Output the (x, y) coordinate of the center of the cell containing the given text.  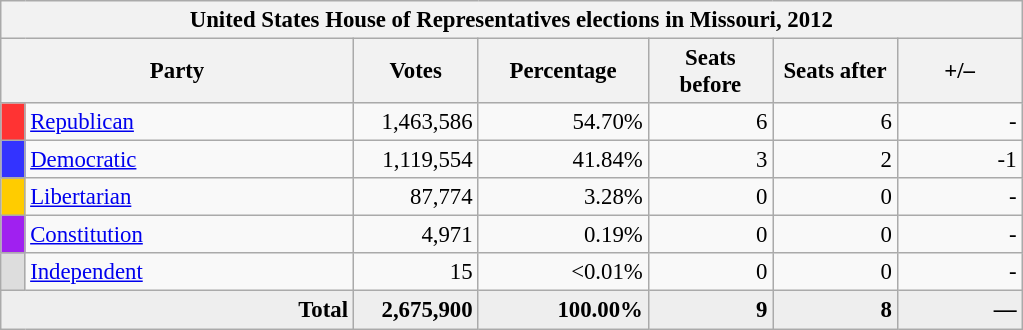
3.28% (563, 197)
+/– (960, 72)
4,971 (416, 235)
Republican (189, 122)
Independent (189, 273)
15 (416, 273)
8 (836, 310)
3 (710, 160)
0.19% (563, 235)
Seats after (836, 72)
9 (710, 310)
Constitution (189, 235)
Libertarian (189, 197)
87,774 (416, 197)
54.70% (563, 122)
41.84% (563, 160)
Percentage (563, 72)
Total (178, 310)
2,675,900 (416, 310)
— (960, 310)
Votes (416, 72)
-1 (960, 160)
2 (836, 160)
1,463,586 (416, 122)
Party (178, 72)
<0.01% (563, 273)
Seats before (710, 72)
United States House of Representatives elections in Missouri, 2012 (512, 20)
Democratic (189, 160)
100.00% (563, 310)
1,119,554 (416, 160)
